Scan for the cell matching the given text and deliver its (X, Y) coordinate at center. 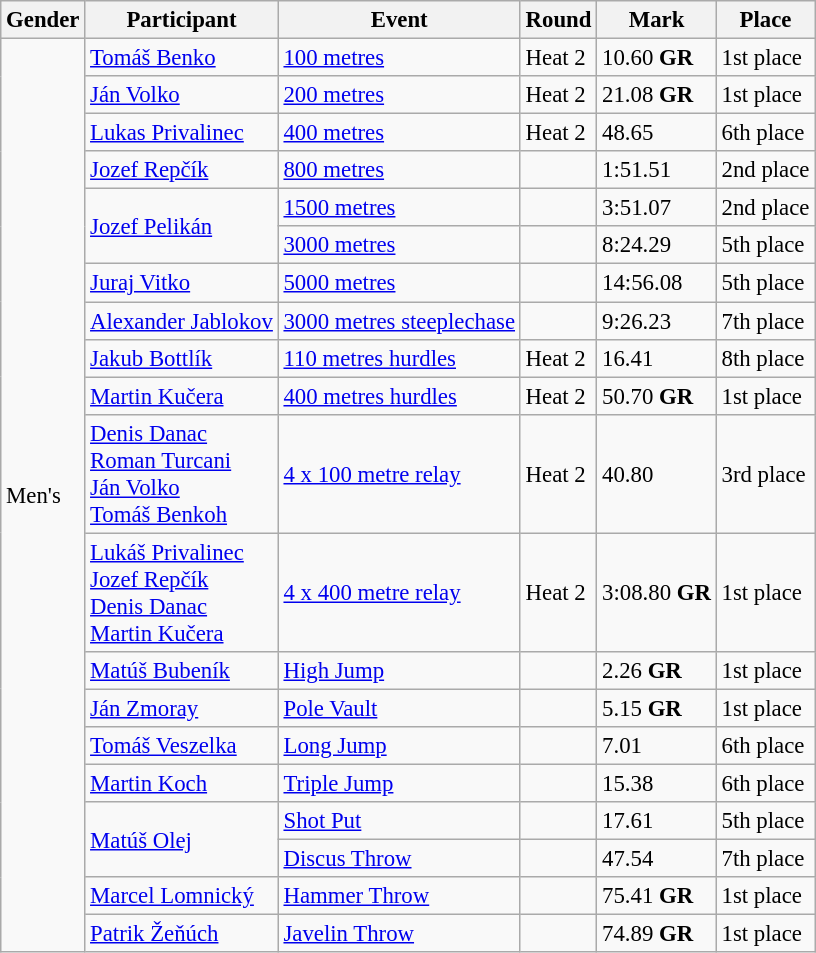
Shot Put (399, 821)
4 x 100 metre relay (399, 474)
Lukáš PrivalinecJozef RepčíkDenis DanacMartin Kučera (182, 592)
Discus Throw (399, 859)
800 metres (399, 170)
17.61 (656, 821)
Juraj Vitko (182, 283)
100 metres (399, 58)
1:51.51 (656, 170)
Tomáš Benko (182, 58)
High Jump (399, 671)
3:51.07 (656, 208)
Gender (43, 20)
Men's (43, 496)
110 metres hurdles (399, 358)
Round (558, 20)
Tomáš Veszelka (182, 746)
Participant (182, 20)
3:08.80 GR (656, 592)
8th place (766, 358)
Hammer Throw (399, 896)
7.01 (656, 746)
Triple Jump (399, 783)
Martin Kučera (182, 396)
1500 metres (399, 208)
8:24.29 (656, 245)
400 metres (399, 133)
Ján Zmoray (182, 708)
Jakub Bottlík (182, 358)
200 metres (399, 95)
74.89 GR (656, 934)
4 x 400 metre relay (399, 592)
14:56.08 (656, 283)
Matúš Bubeník (182, 671)
Jozef Pelikán (182, 226)
Marcel Lomnický (182, 896)
Martin Koch (182, 783)
Alexander Jablokov (182, 321)
75.41 GR (656, 896)
40.80 (656, 474)
50.70 GR (656, 396)
Ján Volko (182, 95)
Denis DanacRoman TurcaniJán VolkoTomáš Benkoh (182, 474)
5000 metres (399, 283)
16.41 (656, 358)
5.15 GR (656, 708)
400 metres hurdles (399, 396)
9:26.23 (656, 321)
Lukas Privalinec (182, 133)
Matúš Olej (182, 840)
15.38 (656, 783)
Javelin Throw (399, 934)
Event (399, 20)
Pole Vault (399, 708)
3rd place (766, 474)
Long Jump (399, 746)
2.26 GR (656, 671)
3000 metres steeplechase (399, 321)
10.60 GR (656, 58)
47.54 (656, 859)
Patrik Žeňúch (182, 934)
Place (766, 20)
48.65 (656, 133)
Mark (656, 20)
21.08 GR (656, 95)
Jozef Repčík (182, 170)
3000 metres (399, 245)
